Detect which cell encompasses the target text, then output its [x, y] center coordinate. 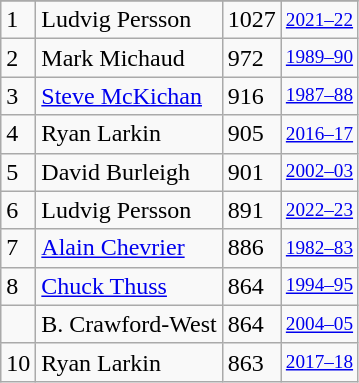
Mark Michaud [129, 58]
6 [18, 210]
901 [252, 172]
2022–23 [319, 210]
916 [252, 96]
905 [252, 134]
2 [18, 58]
2021–22 [319, 20]
2004–05 [319, 324]
5 [18, 172]
Alain Chevrier [129, 248]
1994–95 [319, 286]
B. Crawford-West [129, 324]
886 [252, 248]
8 [18, 286]
4 [18, 134]
Steve McKichan [129, 96]
1982–83 [319, 248]
3 [18, 96]
972 [252, 58]
10 [18, 362]
891 [252, 210]
David Burleigh [129, 172]
1 [18, 20]
1027 [252, 20]
2017–18 [319, 362]
Chuck Thuss [129, 286]
1989–90 [319, 58]
863 [252, 362]
2002–03 [319, 172]
7 [18, 248]
2016–17 [319, 134]
1987–88 [319, 96]
